Determine the [X, Y] coordinate at the center of the cell enclosing the given text.  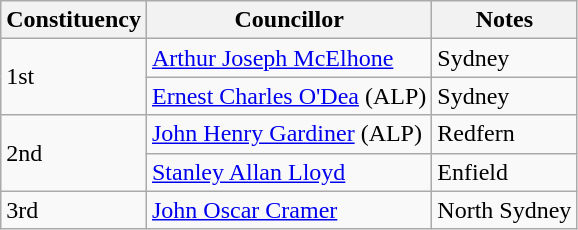
Ernest Charles O'Dea (ALP) [288, 96]
Constituency [74, 20]
Redfern [504, 134]
John Henry Gardiner (ALP) [288, 134]
John Oscar Cramer [288, 210]
Arthur Joseph McElhone [288, 58]
1st [74, 77]
Stanley Allan Lloyd [288, 172]
2nd [74, 153]
North Sydney [504, 210]
Notes [504, 20]
3rd [74, 210]
Councillor [288, 20]
Enfield [504, 172]
